Detect which cell encompasses the target text, then output its [X, Y] center coordinate. 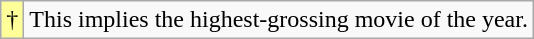
† [12, 20]
This implies the highest-grossing movie of the year. [279, 20]
